Extract the (x, y) coordinate from the center of the cell holding the provided text.  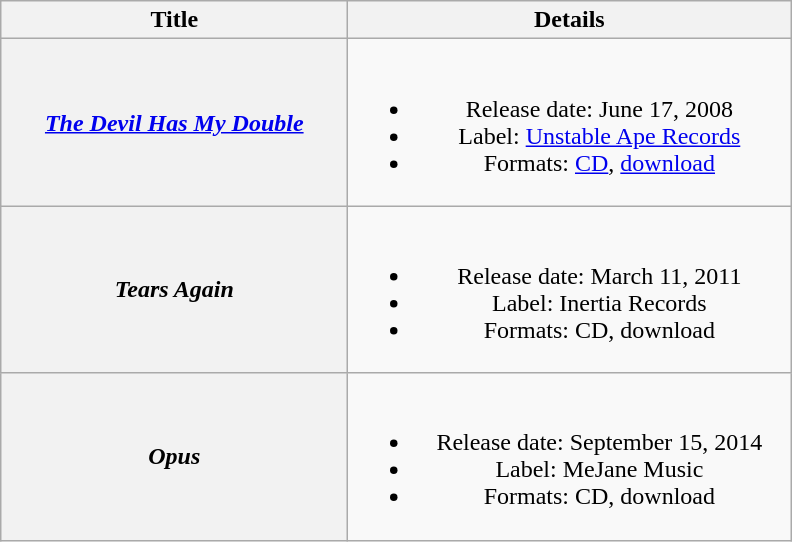
Tears Again (174, 290)
Opus (174, 456)
Details (570, 20)
Release date: March 11, 2011Label: Inertia RecordsFormats: CD, download (570, 290)
Title (174, 20)
Release date: June 17, 2008Label: Unstable Ape RecordsFormats: CD, download (570, 122)
The Devil Has My Double (174, 122)
Release date: September 15, 2014Label: MeJane MusicFormats: CD, download (570, 456)
